From the cell containing the given text, extract its center point as (X, Y) coordinate. 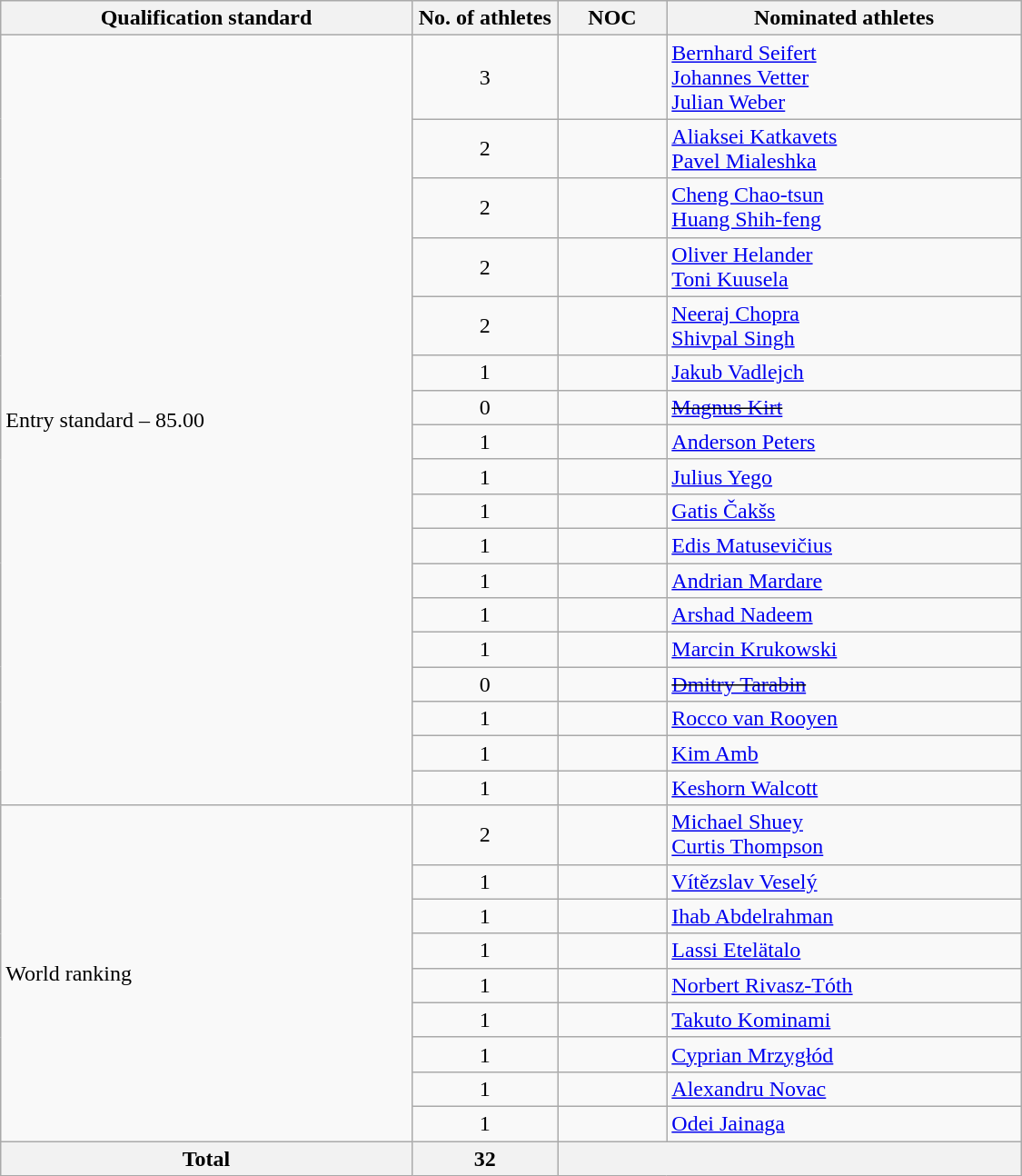
Julius Yego (844, 476)
Oliver HelanderToni Kuusela (844, 267)
World ranking (206, 973)
Arshad Nadeem (844, 615)
Andrian Mardare (844, 581)
Lassi Etelätalo (844, 951)
Anderson Peters (844, 442)
3 (485, 77)
Cyprian Mrzygłód (844, 1054)
Gatis Čakšs (844, 511)
Jakub Vadlejch (844, 373)
Total (206, 1159)
Magnus Kirt (844, 407)
Marcin Krukowski (844, 650)
Entry standard – 85.00 (206, 420)
NOC (612, 18)
Takuto Kominami (844, 1020)
Odei Jainaga (844, 1123)
32 (485, 1159)
Edis Matusevičius (844, 545)
Rocco van Rooyen (844, 719)
Qualification standard (206, 18)
Cheng Chao-tsunHuang Shih-feng (844, 207)
Aliaksei KatkavetsPavel Mialeshka (844, 149)
Dmitry Tarabin (844, 684)
Norbert Rivasz-Tóth (844, 985)
Michael ShueyCurtis Thompson (844, 834)
Vítězslav Veselý (844, 882)
Alexandru Novac (844, 1089)
Kim Amb (844, 753)
Bernhard SeifertJohannes VetterJulian Weber (844, 77)
Keshorn Walcott (844, 788)
Ihab Abdelrahman (844, 916)
Nominated athletes (844, 18)
No. of athletes (485, 18)
Neeraj ChopraShivpal Singh (844, 325)
